Return the (x, y) coordinate for the center point of the cell that contains the specified text.  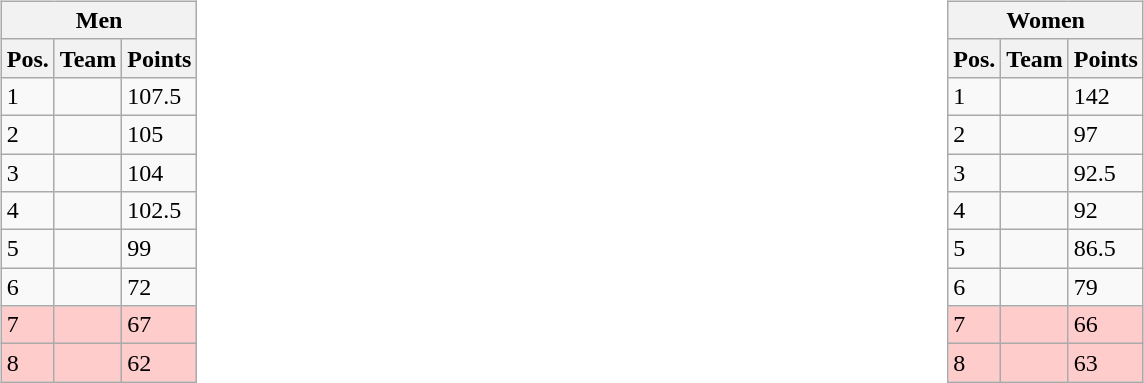
62 (160, 363)
86.5 (1106, 249)
72 (160, 287)
Women (1046, 20)
79 (1106, 287)
102.5 (160, 211)
105 (160, 134)
104 (160, 173)
67 (160, 325)
99 (160, 249)
107.5 (160, 96)
Men (99, 20)
92.5 (1106, 173)
63 (1106, 363)
92 (1106, 211)
97 (1106, 134)
66 (1106, 325)
142 (1106, 96)
